Return the (x, y) coordinate for the center point of the cell that contains the specified text.  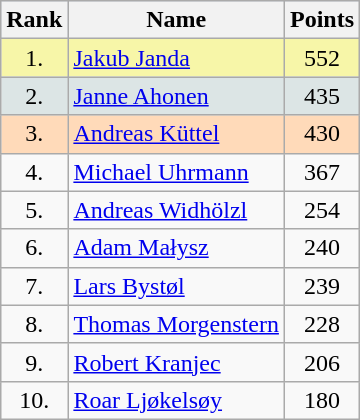
4. (34, 172)
435 (322, 96)
180 (322, 400)
Roar Ljøkelsøy (176, 400)
254 (322, 210)
Robert Kranjec (176, 362)
5. (34, 210)
Jakub Janda (176, 58)
552 (322, 58)
10. (34, 400)
2. (34, 96)
Andreas Küttel (176, 134)
367 (322, 172)
Adam Małysz (176, 248)
Janne Ahonen (176, 96)
7. (34, 286)
Lars Bystøl (176, 286)
206 (322, 362)
3. (34, 134)
6. (34, 248)
8. (34, 324)
Thomas Morgenstern (176, 324)
Name (176, 20)
9. (34, 362)
239 (322, 286)
Michael Uhrmann (176, 172)
240 (322, 248)
430 (322, 134)
Points (322, 20)
228 (322, 324)
Andreas Widhölzl (176, 210)
Rank (34, 20)
1. (34, 58)
